Search for the cell housing the specified text and yield its [X, Y] center coordinate. 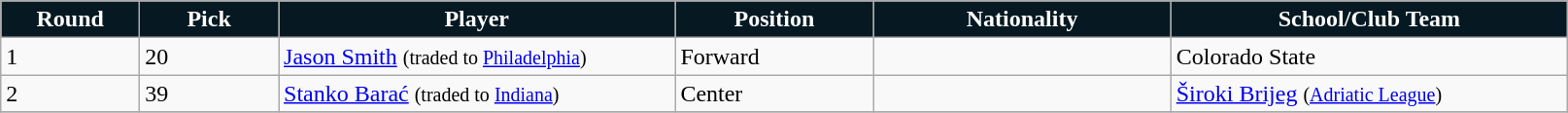
Pick [210, 19]
School/Club Team [1369, 19]
39 [210, 94]
Jason Smith (traded to Philadelphia) [477, 56]
Player [477, 19]
2 [70, 94]
1 [70, 56]
Forward [774, 56]
20 [210, 56]
Colorado State [1369, 56]
Nationality [1022, 19]
Center [774, 94]
Position [774, 19]
Round [70, 19]
Široki Brijeg (Adriatic League) [1369, 94]
Stanko Barać (traded to Indiana) [477, 94]
